Output the [x, y] coordinate of the center of the cell containing the given text.  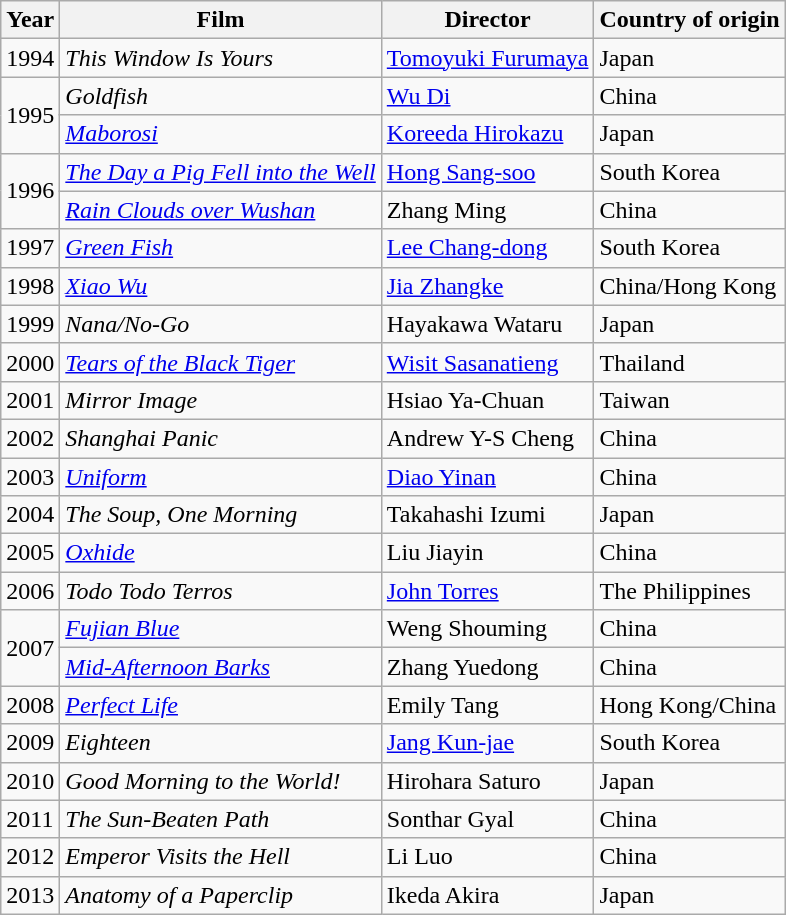
Rain Clouds over Wushan [220, 210]
2000 [30, 362]
2009 [30, 743]
The Soup, One Morning [220, 515]
Nana/No-Go [220, 324]
Good Morning to the World! [220, 781]
Zhang Yuedong [488, 667]
Liu Jiayin [488, 553]
Sonthar Gyal [488, 819]
2004 [30, 515]
2002 [30, 438]
Fujian Blue [220, 629]
1994 [30, 58]
Tomoyuki Furumaya [488, 58]
2007 [30, 648]
Diao Yinan [488, 477]
Li Luo [488, 857]
2013 [30, 895]
Film [220, 20]
2001 [30, 400]
Tears of the Black Tiger [220, 362]
John Torres [488, 591]
The Sun-Beaten Path [220, 819]
Thailand [690, 362]
Jang Kun-jae [488, 743]
Oxhide [220, 553]
Goldfish [220, 96]
Emperor Visits the Hell [220, 857]
1998 [30, 286]
Todo Todo Terros [220, 591]
Zhang Ming [488, 210]
Mirror Image [220, 400]
1999 [30, 324]
Director [488, 20]
2006 [30, 591]
2012 [30, 857]
The Philippines [690, 591]
Takahashi Izumi [488, 515]
Koreeda Hirokazu [488, 134]
Maborosi [220, 134]
Hong Kong/China [690, 705]
This Window Is Yours [220, 58]
Jia Zhangke [488, 286]
2010 [30, 781]
Green Fish [220, 248]
China/Hong Kong [690, 286]
Anatomy of a Paperclip [220, 895]
Country of origin [690, 20]
1995 [30, 115]
2008 [30, 705]
Lee Chang-dong [488, 248]
Wu Di [488, 96]
2005 [30, 553]
Wisit Sasanatieng [488, 362]
The Day a Pig Fell into the Well [220, 172]
Perfect Life [220, 705]
Weng Shouming [488, 629]
Hong Sang-soo [488, 172]
Ikeda Akira [488, 895]
2003 [30, 477]
Shanghai Panic [220, 438]
Hirohara Saturo [488, 781]
Uniform [220, 477]
Mid-Afternoon Barks [220, 667]
Year [30, 20]
Eighteen [220, 743]
Andrew Y-S Cheng [488, 438]
1997 [30, 248]
1996 [30, 191]
Emily Tang [488, 705]
Taiwan [690, 400]
Xiao Wu [220, 286]
Hsiao Ya-Chuan [488, 400]
Hayakawa Wataru [488, 324]
2011 [30, 819]
